Return the [X, Y] coordinate for the center point of the cell that contains the specified text.  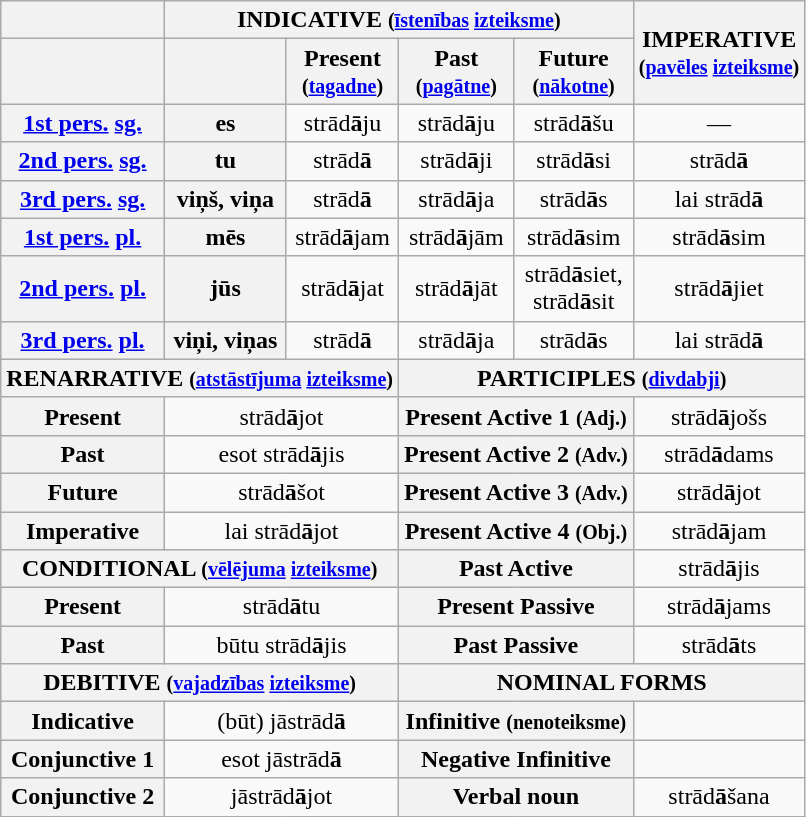
Present Passive [516, 607]
DEBITIVE (vajadzības izteiksme) [200, 683]
PARTICIPLES (divdabji) [602, 378]
lai strādājot [281, 531]
Present Active 4 (Obj.) [516, 531]
Present Active 2 (Adv.) [516, 454]
3rd pers. sg. [83, 199]
Past(pagātne) [457, 72]
Future(nākotne) [574, 72]
mēs [225, 237]
viņš, viņa [225, 199]
Indicative [83, 721]
jūs [225, 288]
NOMINAL FORMS [602, 683]
1st pers. pl. [83, 237]
Negative Infinitive [516, 759]
strādāšu [574, 123]
strādādams [719, 454]
— [719, 123]
Conjunctive 2 [83, 797]
3rd pers. pl. [83, 340]
strādājošs [719, 416]
strādātu [281, 607]
2nd pers. pl. [83, 288]
Present Active 1 (Adj.) [516, 416]
Imperative [83, 531]
tu [225, 161]
strādājiet [719, 288]
Past Passive [516, 645]
strādāts [719, 645]
2nd pers. sg. [83, 161]
Verbal noun [516, 797]
(būt) jāstrādā [281, 721]
esot strādājis [281, 454]
CONDITIONAL (vēlējuma izteiksme) [200, 569]
esot jāstrādā [281, 759]
strādāji [457, 161]
IMPERATIVE(pavēles izteiksme) [719, 52]
Present Active 3 (Adv.) [516, 492]
strādāšot [281, 492]
strādāsiet,strādāsit [574, 288]
strādājat [342, 288]
Conjunctive 1 [83, 759]
viņi, viņas [225, 340]
jāstrādājot [281, 797]
Past Active [516, 569]
RENARRATIVE (atstāstījuma izteiksme) [200, 378]
Present(tagadne) [342, 72]
Future [83, 492]
strādāsi [574, 161]
strādājām [457, 237]
būtu strādājis [281, 645]
strādājāt [457, 288]
Infinitive (nenoteiksme) [516, 721]
INDICATIVE (īstenības izteiksme) [398, 20]
es [225, 123]
1st pers. sg. [83, 123]
strādāšana [719, 797]
strādājams [719, 607]
strādājis [719, 569]
